Search for the cell housing the specified text and yield its (x, y) center coordinate. 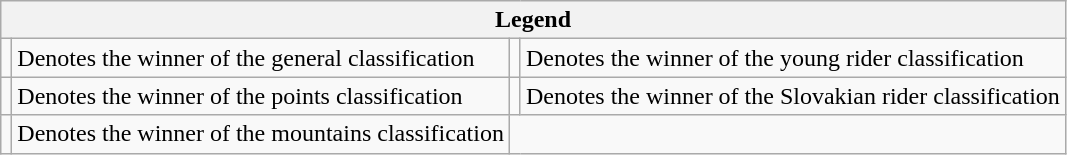
Legend (534, 20)
Denotes the winner of the Slovakian rider classification (792, 96)
Denotes the winner of the mountains classification (261, 134)
Denotes the winner of the points classification (261, 96)
Denotes the winner of the young rider classification (792, 58)
Denotes the winner of the general classification (261, 58)
